Search for the cell housing the specified text and yield its (x, y) center coordinate. 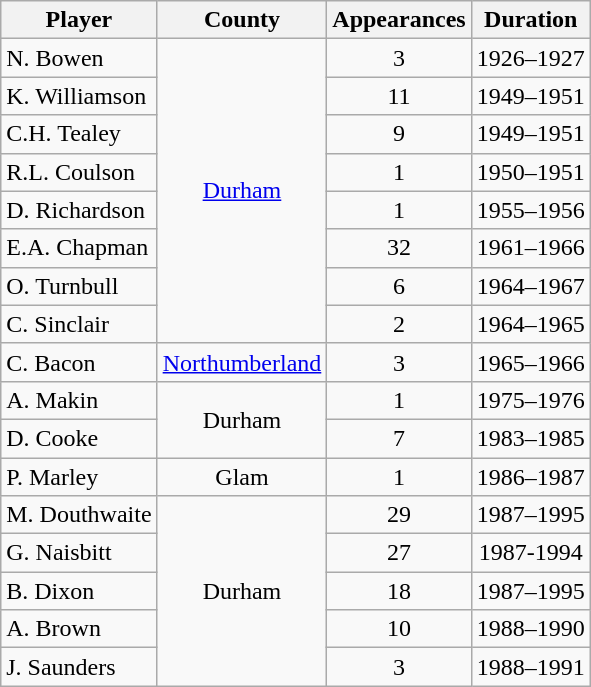
A. Brown (79, 629)
7 (399, 438)
J. Saunders (79, 667)
Appearances (399, 20)
B. Dixon (79, 591)
1983–1985 (530, 438)
11 (399, 96)
1961–1966 (530, 248)
1975–1976 (530, 400)
C. Bacon (79, 362)
2 (399, 324)
27 (399, 553)
Glam (242, 477)
18 (399, 591)
32 (399, 248)
29 (399, 515)
1986–1987 (530, 477)
M. Douthwaite (79, 515)
G. Naisbitt (79, 553)
C.H. Tealey (79, 134)
6 (399, 286)
County (242, 20)
E.A. Chapman (79, 248)
1987-1994 (530, 553)
1955–1956 (530, 210)
K. Williamson (79, 96)
1988–1990 (530, 629)
C. Sinclair (79, 324)
9 (399, 134)
D. Cooke (79, 438)
Northumberland (242, 362)
10 (399, 629)
R.L. Coulson (79, 172)
D. Richardson (79, 210)
Duration (530, 20)
1926–1927 (530, 58)
1988–1991 (530, 667)
1950–1951 (530, 172)
N. Bowen (79, 58)
A. Makin (79, 400)
O. Turnbull (79, 286)
1964–1965 (530, 324)
1965–1966 (530, 362)
Player (79, 20)
P. Marley (79, 477)
1964–1967 (530, 286)
